For the text-containing cell, return its midpoint in [x, y] coordinate format. 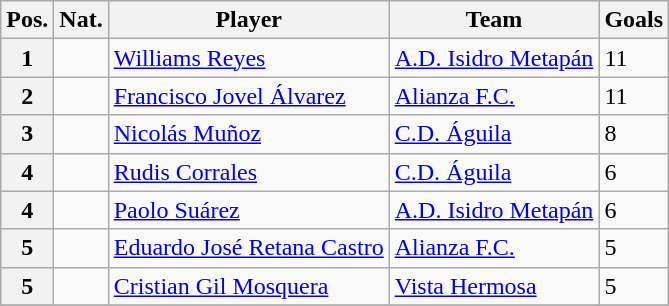
Eduardo José Retana Castro [248, 248]
Team [494, 20]
Nicolás Muñoz [248, 134]
3 [28, 134]
Pos. [28, 20]
2 [28, 96]
Nat. [81, 20]
1 [28, 58]
8 [634, 134]
Paolo Suárez [248, 210]
Vista Hermosa [494, 286]
Player [248, 20]
Goals [634, 20]
Williams Reyes [248, 58]
Francisco Jovel Álvarez [248, 96]
Cristian Gil Mosquera [248, 286]
Rudis Corrales [248, 172]
